Output the [x, y] coordinate of the center of the cell containing the given text.  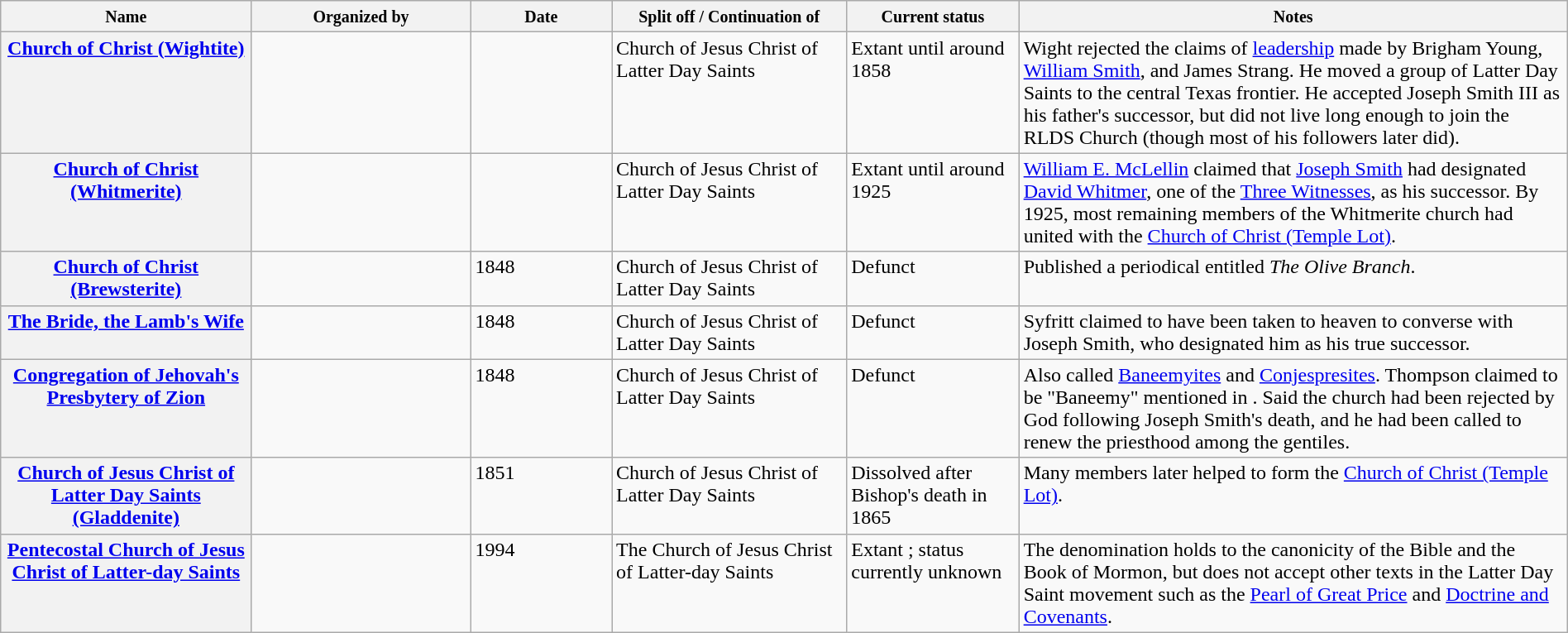
Extant ; status currently unknown [933, 583]
Dissolved after Bishop's death in 1865 [933, 496]
Pentecostal Church of Jesus Christ of Latter-day Saints [126, 583]
Church of Jesus Christ of Latter Day Saints (Gladdenite) [126, 496]
Organized by [361, 17]
Church of Christ (Wightite) [126, 93]
Name [126, 17]
Published a periodical entitled The Olive Branch. [1293, 278]
Syfritt claimed to have been taken to heaven to converse with Joseph Smith, who designated him as his true successor. [1293, 333]
Split off / Continuation of [729, 17]
Congregation of Jehovah's Presbytery of Zion [126, 409]
The Church of Jesus Christ of Latter-day Saints [729, 583]
Many members later helped to form the Church of Christ (Temple Lot). [1293, 496]
The Bride, the Lamb's Wife [126, 333]
Date [541, 17]
Extant until around 1858 [933, 93]
Notes [1293, 17]
Church of Christ (Brewsterite) [126, 278]
1994 [541, 583]
1851 [541, 496]
Extant until around 1925 [933, 202]
Current status [933, 17]
Church of Christ (Whitmerite) [126, 202]
